Extract the [X, Y] coordinate from the center of the cell holding the provided text.  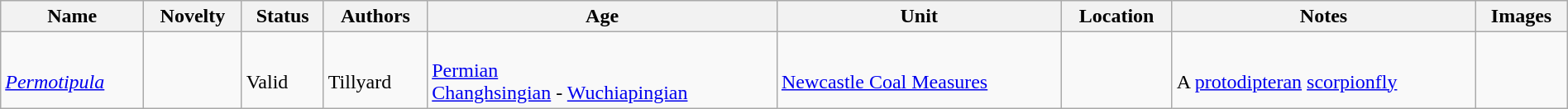
Age [602, 17]
PermianChanghsingian - Wuchiapingian [602, 70]
Notes [1323, 17]
Name [73, 17]
Tillyard [375, 70]
Status [283, 17]
Newcastle Coal Measures [919, 70]
A protodipteran scorpionfly [1323, 70]
Novelty [193, 17]
Authors [375, 17]
Unit [919, 17]
Valid [283, 70]
Permotipula [73, 70]
Location [1116, 17]
Images [1522, 17]
